Locate the cell with the specified text and output its (X, Y) center coordinate. 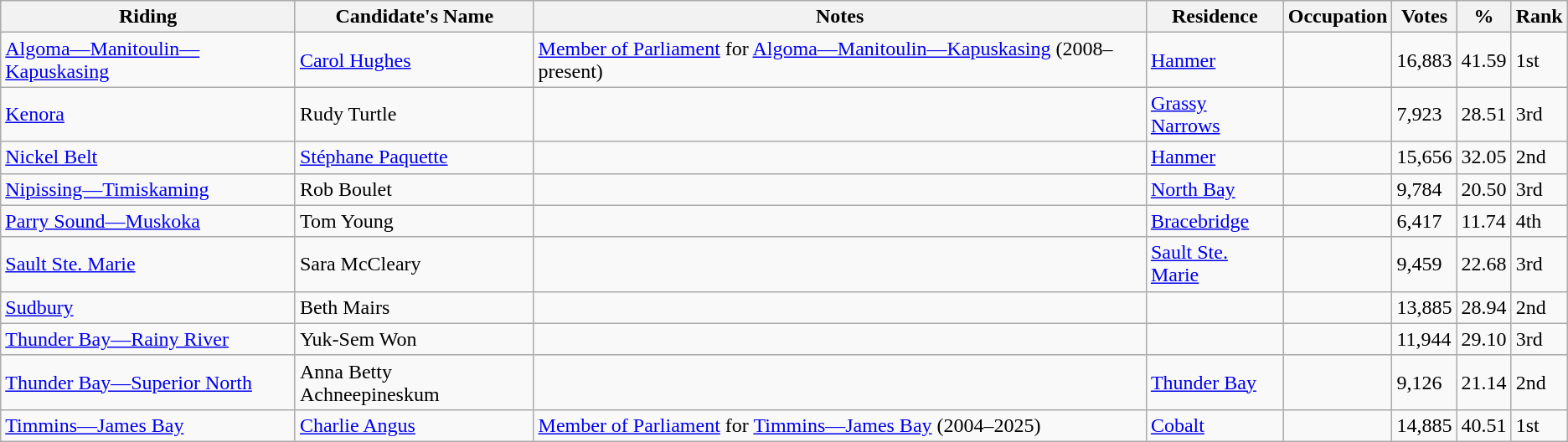
Notes (839, 17)
Member of Parliament for Algoma—Manitoulin—Kapuskasing (2008–present) (839, 60)
Riding (148, 17)
Rob Boulet (414, 189)
16,883 (1424, 60)
40.51 (1484, 425)
Votes (1424, 17)
9,784 (1424, 189)
Cobalt (1215, 425)
28.94 (1484, 307)
North Bay (1215, 189)
Member of Parliament for Timmins—James Bay (2004–2025) (839, 425)
15,656 (1424, 157)
Tom Young (414, 221)
Nipissing—Timiskaming (148, 189)
Algoma—Manitoulin—Kapuskasing (148, 60)
% (1484, 17)
Anna Betty Achneepineskum (414, 382)
Bracebridge (1215, 221)
Beth Mairs (414, 307)
Candidate's Name (414, 17)
6,417 (1424, 221)
Carol Hughes (414, 60)
7,923 (1424, 114)
Sudbury (148, 307)
Thunder Bay—Rainy River (148, 339)
Rank (1540, 17)
Timmins—James Bay (148, 425)
Parry Sound—Muskoka (148, 221)
Thunder Bay (1215, 382)
41.59 (1484, 60)
11,944 (1424, 339)
Thunder Bay—Superior North (148, 382)
21.14 (1484, 382)
Yuk-Sem Won (414, 339)
Kenora (148, 114)
14,885 (1424, 425)
13,885 (1424, 307)
9,126 (1424, 382)
11.74 (1484, 221)
29.10 (1484, 339)
Grassy Narrows (1215, 114)
32.05 (1484, 157)
Residence (1215, 17)
4th (1540, 221)
Stéphane Paquette (414, 157)
Nickel Belt (148, 157)
Sara McCleary (414, 265)
28.51 (1484, 114)
Rudy Turtle (414, 114)
9,459 (1424, 265)
Occupation (1338, 17)
20.50 (1484, 189)
22.68 (1484, 265)
Charlie Angus (414, 425)
